Provide the (X, Y) coordinate of the cell's center where the given text is located.  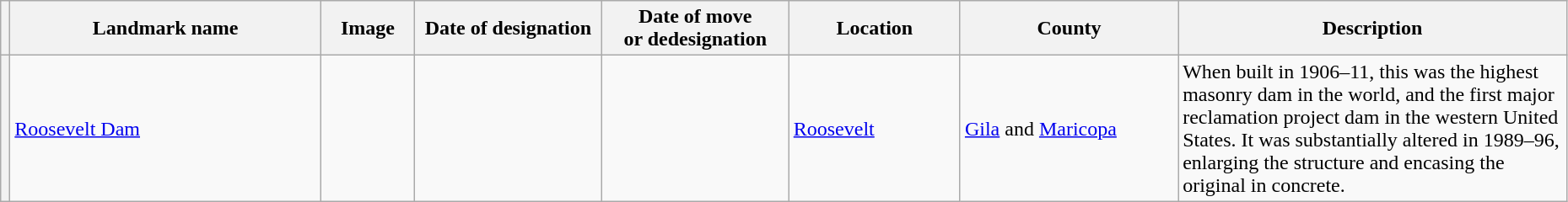
County (1069, 29)
Landmark name (165, 29)
Location (874, 29)
Roosevelt (874, 128)
Image (368, 29)
Date of moveor dedesignation (695, 29)
Gila and Maricopa (1069, 128)
Roosevelt Dam (165, 128)
Date of designation (508, 29)
Description (1373, 29)
